Output the (x, y) coordinate of the center of the cell containing the given text.  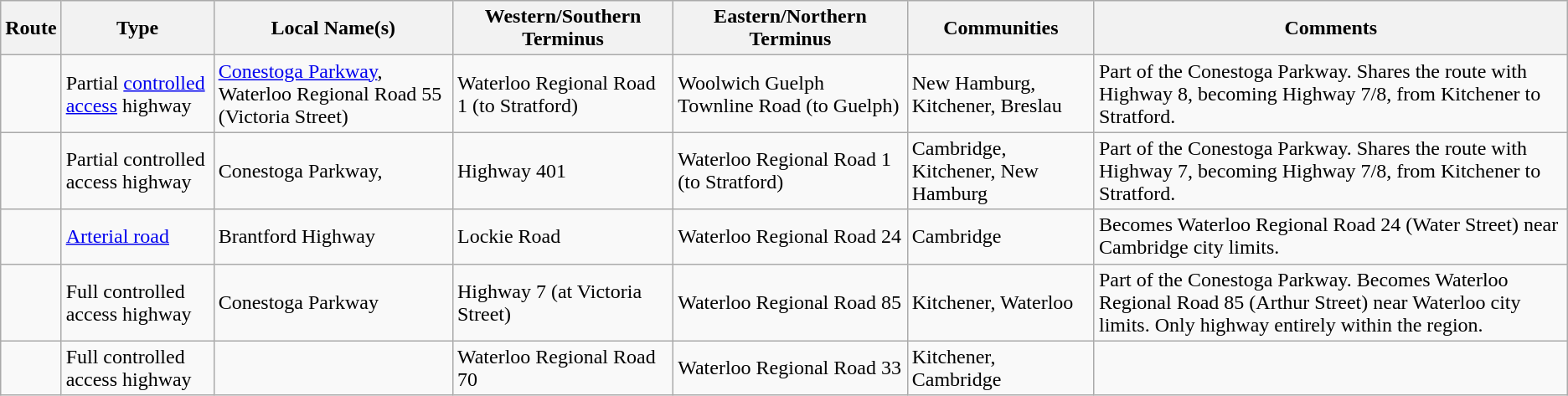
Part of the Conestoga Parkway. Becomes Waterloo Regional Road 85 (Arthur Street) near Waterloo city limits. Only highway entirely within the region. (1330, 302)
Conestoga Parkway, Waterloo Regional Road 55 (Victoria Street) (333, 94)
Comments (1330, 28)
Waterloo Regional Road 33 (791, 368)
Local Name(s) (333, 28)
Part of the Conestoga Parkway. Shares the route with Highway 7, becoming Highway 7/8, from Kitchener to Stratford. (1330, 171)
Route (31, 28)
Part of the Conestoga Parkway. Shares the route with Highway 8, becoming Highway 7/8, from Kitchener to Stratford. (1330, 94)
Conestoga Parkway, (333, 171)
Lockie Road (563, 236)
Woolwich Guelph Townline Road (to Guelph) (791, 94)
Highway 401 (563, 171)
Eastern/Northern Terminus (791, 28)
Conestoga Parkway (333, 302)
Western/Southern Terminus (563, 28)
Highway 7 (at Victoria Street) (563, 302)
Cambridge (1000, 236)
Becomes Waterloo Regional Road 24 (Water Street) near Cambridge city limits. (1330, 236)
Brantford Highway (333, 236)
New Hamburg, Kitchener, Breslau (1000, 94)
Kitchener, Cambridge (1000, 368)
Waterloo Regional Road 85 (791, 302)
Communities (1000, 28)
Waterloo Regional Road 24 (791, 236)
Type (137, 28)
Waterloo Regional Road 70 (563, 368)
Arterial road (137, 236)
Cambridge, Kitchener, New Hamburg (1000, 171)
Kitchener, Waterloo (1000, 302)
